Identify which cell holds the provided text, then report its (x, y) central coordinate. 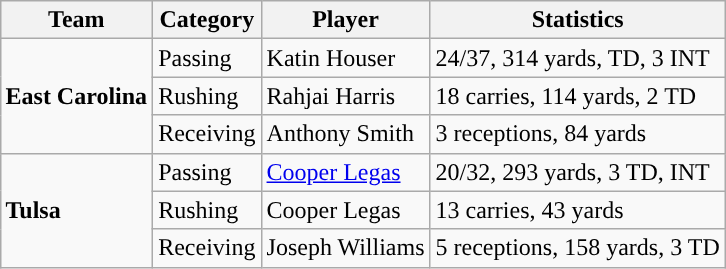
Joseph Williams (346, 248)
Tulsa (76, 210)
20/32, 293 yards, 3 TD, INT (578, 172)
24/37, 314 yards, TD, 3 INT (578, 58)
Katin Houser (346, 58)
Rahjai Harris (346, 96)
3 receptions, 84 yards (578, 134)
Anthony Smith (346, 134)
East Carolina (76, 96)
5 receptions, 158 yards, 3 TD (578, 248)
Category (207, 20)
Statistics (578, 20)
Player (346, 20)
Team (76, 20)
18 carries, 114 yards, 2 TD (578, 96)
13 carries, 43 yards (578, 210)
